Determine the [X, Y] coordinate at the center of the cell enclosing the given text.  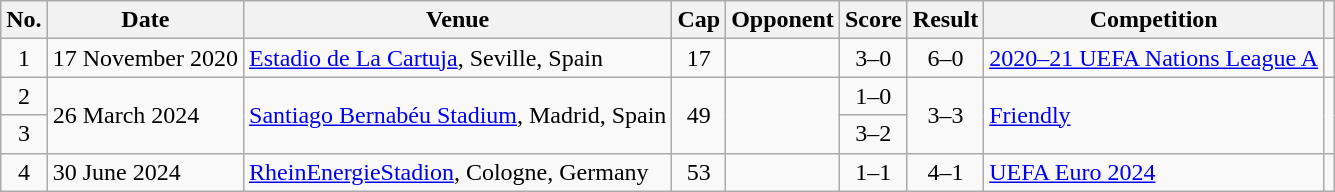
Santiago Bernabéu Stadium, Madrid, Spain [458, 115]
17 [699, 58]
Date [145, 20]
30 June 2024 [145, 172]
Score [873, 20]
Opponent [783, 20]
Estadio de La Cartuja, Seville, Spain [458, 58]
1–1 [873, 172]
Friendly [1154, 115]
RheinEnergieStadion, Cologne, Germany [458, 172]
3 [24, 134]
Result [945, 20]
53 [699, 172]
6–0 [945, 58]
2020–21 UEFA Nations League A [1154, 58]
49 [699, 115]
4 [24, 172]
1–0 [873, 96]
17 November 2020 [145, 58]
No. [24, 20]
Competition [1154, 20]
2 [24, 96]
1 [24, 58]
Cap [699, 20]
4–1 [945, 172]
3–3 [945, 115]
3–2 [873, 134]
Venue [458, 20]
UEFA Euro 2024 [1154, 172]
3–0 [873, 58]
26 March 2024 [145, 115]
